Pinpoint the cell where the given text exists, returning its (X, Y) midpoint coordinate. 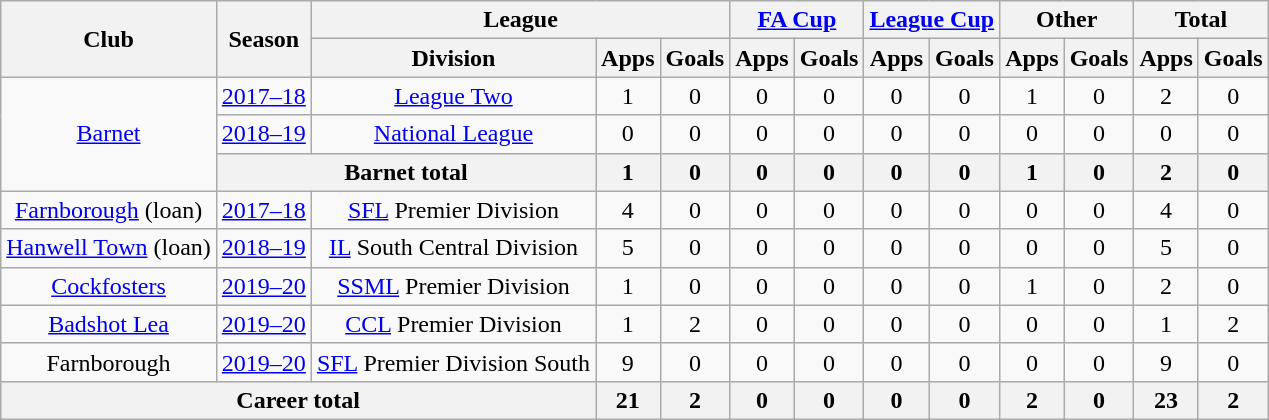
Barnet (109, 134)
League (520, 20)
SFL Premier Division (453, 210)
Season (264, 39)
Barnet total (406, 172)
Farnborough (109, 362)
Total (1201, 20)
21 (628, 400)
23 (1166, 400)
Badshot Lea (109, 324)
Hanwell Town (loan) (109, 248)
Career total (298, 400)
SSML Premier Division (453, 286)
Division (453, 58)
League Cup (932, 20)
National League (453, 134)
FA Cup (797, 20)
SFL Premier Division South (453, 362)
Other (1067, 20)
League Two (453, 96)
Cockfosters (109, 286)
IL South Central Division (453, 248)
CCL Premier Division (453, 324)
Farnborough (loan) (109, 210)
Club (109, 39)
